Return the [x, y] coordinate for the center point of the cell that contains the specified text.  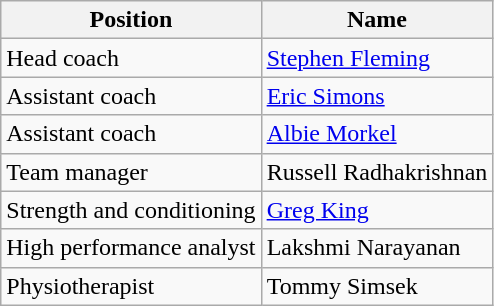
Greg King [377, 210]
Tommy Simsek [377, 286]
Position [131, 20]
Strength and conditioning [131, 210]
Name [377, 20]
Lakshmi Narayanan [377, 248]
Stephen Fleming [377, 58]
Head coach [131, 58]
Physiotherapist [131, 286]
Team manager [131, 172]
Russell Radhakrishnan [377, 172]
Eric Simons [377, 96]
High performance analyst [131, 248]
Albie Morkel [377, 134]
